Locate the cell with the specified text and output its [x, y] center coordinate. 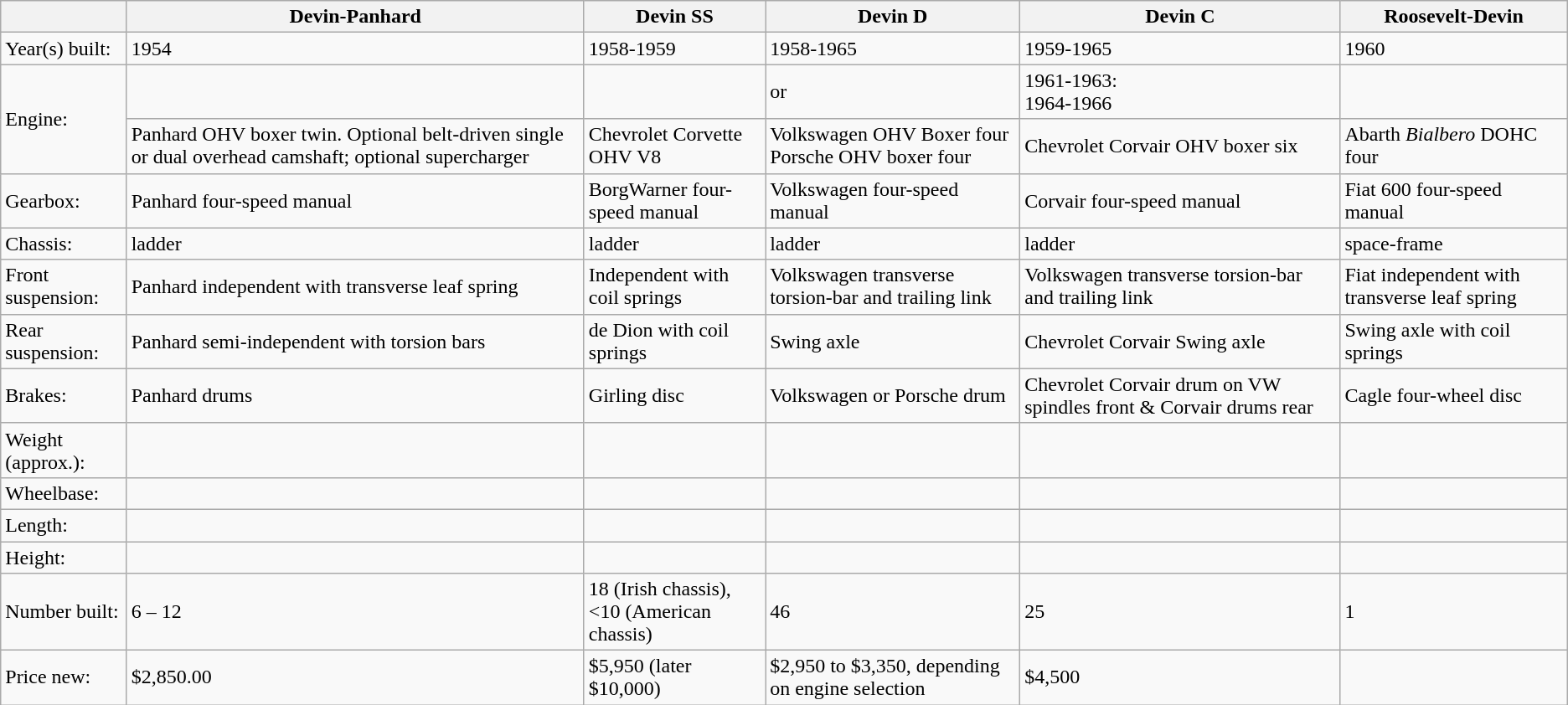
Front suspension: [64, 286]
Panhard semi-independent with torsion bars [355, 342]
Number built: [64, 612]
Length: [64, 525]
1961-1963: 1964-1966 [1180, 92]
$2,850.00 [355, 678]
6 – 12 [355, 612]
Panhard independent with transverse leaf spring [355, 286]
Volkswagen or Porsche drum [893, 395]
Price new: [64, 678]
de Dion with coil springs [674, 342]
BorgWarner four-speed manual [674, 201]
Chevrolet Corvair Swing axle [1180, 342]
Rear suspension: [64, 342]
Girling disc [674, 395]
Engine: [64, 119]
Gearbox: [64, 201]
Roosevelt-Devin [1454, 17]
25 [1180, 612]
Chevrolet Corvair OHV boxer six [1180, 146]
Panhard OHV boxer twin. Optional belt-driven single or dual overhead camshaft; optional supercharger [355, 146]
Corvair four-speed manual [1180, 201]
Independent with coil springs [674, 286]
46 [893, 612]
Devin C [1180, 17]
Weight (approx.): [64, 450]
Panhard four-speed manual [355, 201]
Swing axle [893, 342]
Chevrolet Corvette OHV V8 [674, 146]
Chevrolet Corvair drum on VW spindles front & Corvair drums rear [1180, 395]
1958-1959 [674, 49]
1958-1965 [893, 49]
$4,500 [1180, 678]
1960 [1454, 49]
Cagle four-wheel disc [1454, 395]
Wheelbase: [64, 493]
1 [1454, 612]
Volkswagen four-speed manual [893, 201]
Fiat independent with transverse leaf spring [1454, 286]
18 (Irish chassis), <10 (American chassis) [674, 612]
Devin SS [674, 17]
Devin D [893, 17]
Swing axle with coil springs [1454, 342]
1954 [355, 49]
or [893, 92]
Panhard drums [355, 395]
Chassis: [64, 244]
$5,950 (later $10,000) [674, 678]
$2,950 to $3,350, depending on engine selection [893, 678]
Height: [64, 557]
Abarth Bialbero DOHC four [1454, 146]
Fiat 600 four-speed manual [1454, 201]
space-frame [1454, 244]
Year(s) built: [64, 49]
Volkswagen OHV Boxer fourPorsche OHV boxer four [893, 146]
1959-1965 [1180, 49]
Brakes: [64, 395]
Devin-Panhard [355, 17]
